Pinpoint the cell where the given text exists, returning its [X, Y] midpoint coordinate. 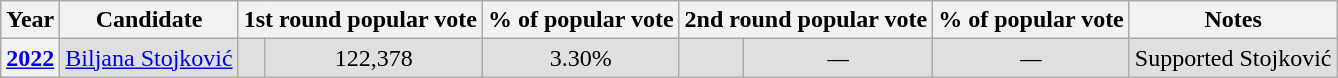
122,378 [374, 58]
Supported Stojković [1233, 58]
2nd round popular vote [806, 20]
Biljana Stojković [149, 58]
3.30% [580, 58]
Year [30, 20]
Notes [1233, 20]
1st round popular vote [360, 20]
2022 [30, 58]
Candidate [149, 20]
